Locate the cell with the specified text and output its [x, y] center coordinate. 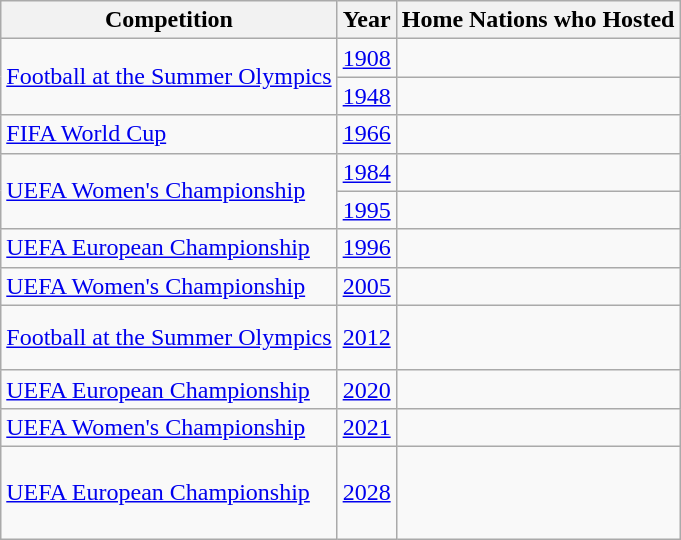
1908 [366, 58]
1966 [366, 134]
2028 [366, 492]
2005 [366, 286]
1984 [366, 172]
1948 [366, 96]
FIFA World Cup [169, 134]
1995 [366, 210]
2012 [366, 338]
2020 [366, 389]
Year [366, 20]
2021 [366, 427]
Competition [169, 20]
1996 [366, 248]
Home Nations who Hosted [538, 20]
